Pinpoint the cell where the given text exists, returning its (X, Y) midpoint coordinate. 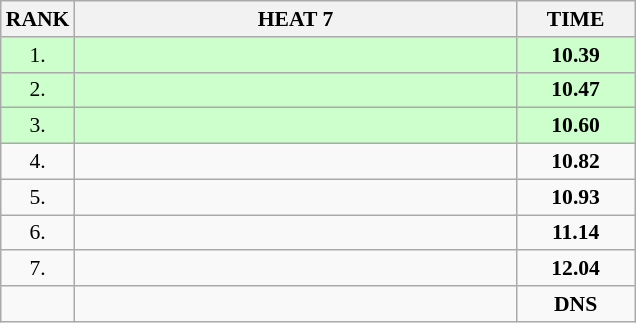
10.82 (576, 162)
3. (38, 126)
10.39 (576, 55)
11.14 (576, 233)
5. (38, 197)
2. (38, 90)
TIME (576, 19)
10.93 (576, 197)
7. (38, 269)
6. (38, 233)
RANK (38, 19)
4. (38, 162)
10.60 (576, 126)
10.47 (576, 90)
1. (38, 55)
HEAT 7 (295, 19)
DNS (576, 304)
12.04 (576, 269)
